Extract the (X, Y) coordinate from the center of the cell holding the provided text.  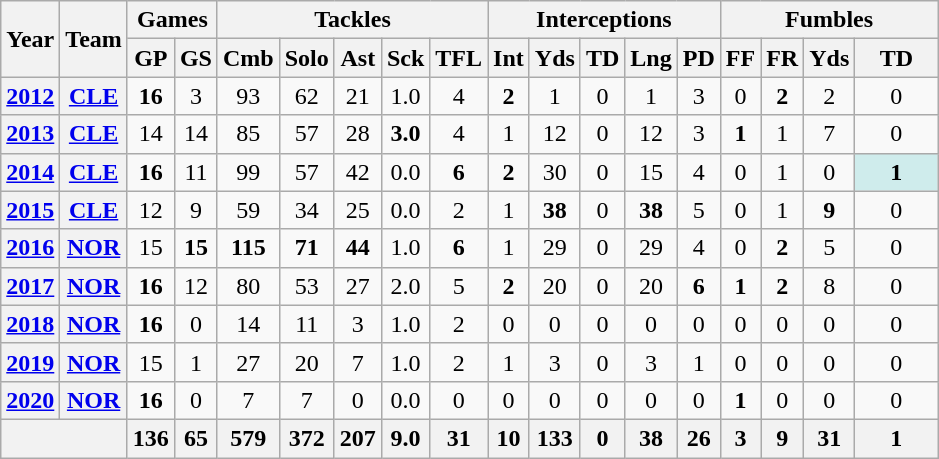
71 (306, 248)
2012 (30, 96)
8 (830, 286)
26 (698, 438)
99 (248, 172)
21 (358, 96)
59 (248, 210)
PD (698, 58)
30 (554, 172)
25 (358, 210)
115 (248, 248)
2018 (30, 324)
Games (172, 20)
Interceptions (604, 20)
Year (30, 39)
9.0 (405, 438)
372 (306, 438)
80 (248, 286)
Ast (358, 58)
Solo (306, 58)
85 (248, 134)
42 (358, 172)
2017 (30, 286)
62 (306, 96)
2020 (30, 400)
2014 (30, 172)
2015 (30, 210)
136 (150, 438)
2019 (30, 362)
65 (196, 438)
GP (150, 58)
Fumbles (829, 20)
GS (196, 58)
Cmb (248, 58)
10 (509, 438)
Int (509, 58)
3.0 (405, 134)
TFL (459, 58)
28 (358, 134)
44 (358, 248)
Sck (405, 58)
Lng (651, 58)
FF (740, 58)
34 (306, 210)
Tackles (352, 20)
53 (306, 286)
93 (248, 96)
579 (248, 438)
2.0 (405, 286)
2013 (30, 134)
207 (358, 438)
2016 (30, 248)
Team (94, 39)
FR (782, 58)
133 (554, 438)
